Find where the given text appears and provide that cell's center as (X, Y) coordinate. 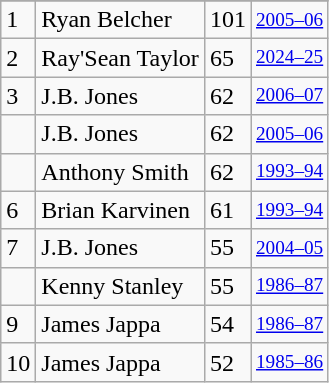
54 (228, 324)
3 (18, 96)
1 (18, 20)
9 (18, 324)
6 (18, 210)
2006–07 (289, 96)
1985–86 (289, 362)
Anthony Smith (120, 172)
Ray'Sean Taylor (120, 58)
2024–25 (289, 58)
Ryan Belcher (120, 20)
Kenny Stanley (120, 286)
2 (18, 58)
7 (18, 248)
65 (228, 58)
2004–05 (289, 248)
52 (228, 362)
101 (228, 20)
10 (18, 362)
Brian Karvinen (120, 210)
61 (228, 210)
